Return [x, y] of the center of cell containing provided text 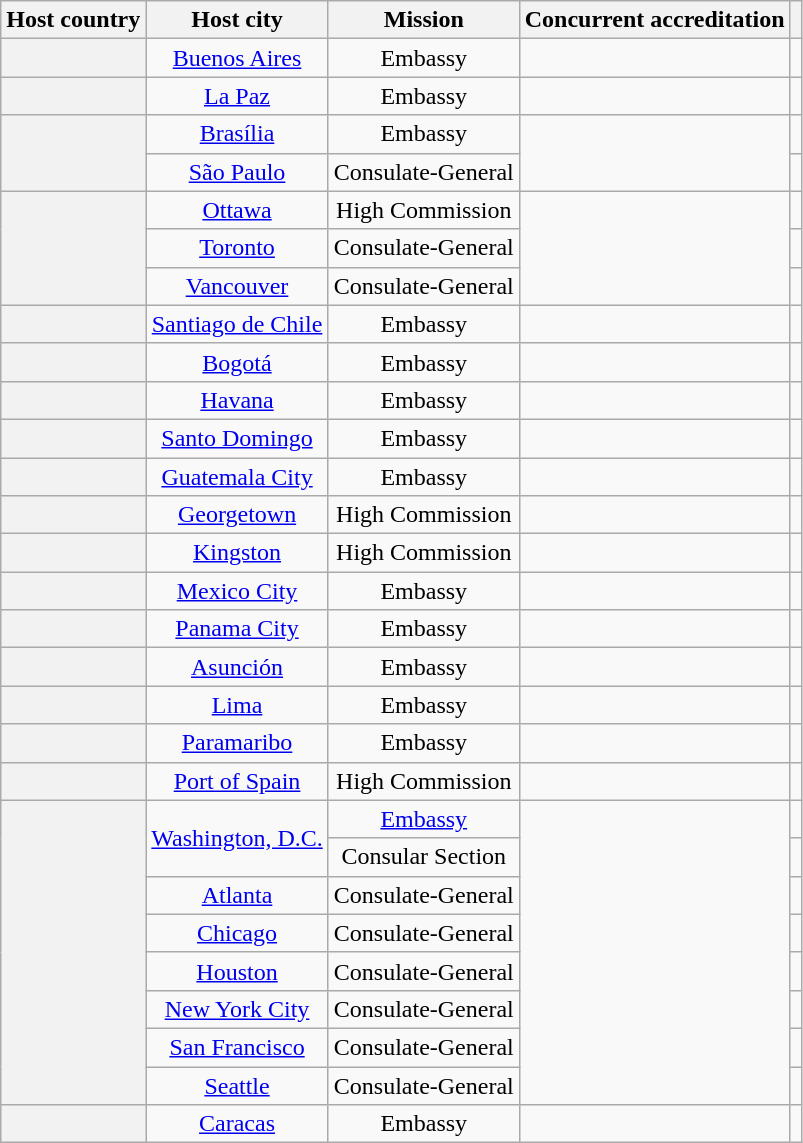
Host city [237, 20]
Guatemala City [237, 477]
Havana [237, 400]
Washington, D.C. [237, 838]
Chicago [237, 933]
Concurrent accreditation [654, 20]
Buenos Aires [237, 58]
Houston [237, 971]
Lima [237, 705]
Paramaribo [237, 743]
San Francisco [237, 1047]
Seattle [237, 1085]
Mission [424, 20]
Kingston [237, 553]
New York City [237, 1009]
Bogotá [237, 362]
Panama City [237, 629]
Atlanta [237, 895]
Brasília [237, 134]
São Paulo [237, 172]
Georgetown [237, 515]
La Paz [237, 96]
Toronto [237, 248]
Asunción [237, 667]
Vancouver [237, 286]
Santiago de Chile [237, 324]
Mexico City [237, 591]
Caracas [237, 1124]
Santo Domingo [237, 438]
Host country [74, 20]
Consular Section [424, 857]
Ottawa [237, 210]
Port of Spain [237, 781]
